Pinpoint the cell where the given text exists, returning its (x, y) midpoint coordinate. 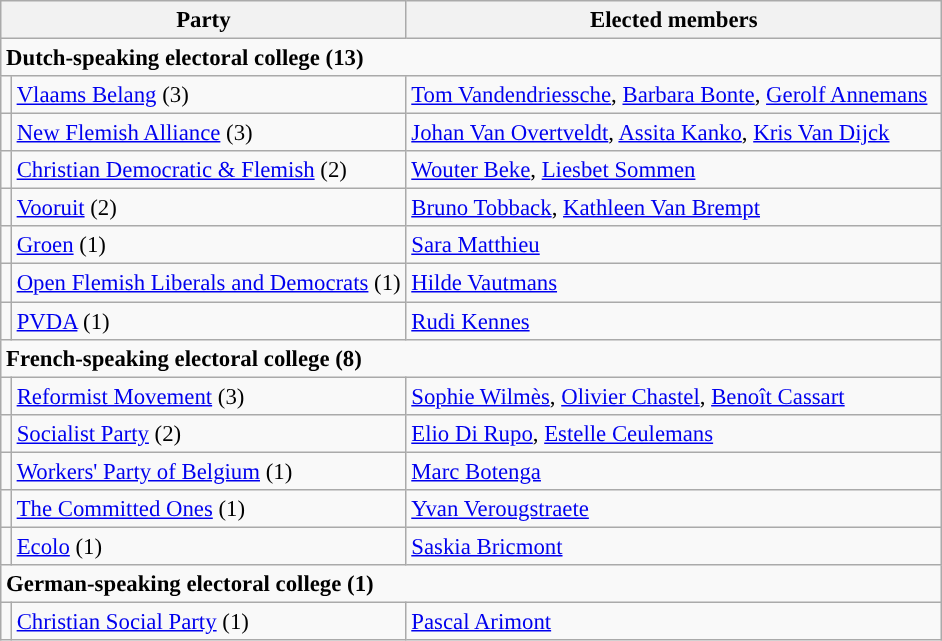
French-speaking electoral college (8) (472, 358)
Socialist Party (2) (208, 433)
Wouter Beke, Liesbet Sommen (674, 170)
Open Flemish Liberals and Democrats (1) (208, 283)
Sophie Wilmès, Olivier Chastel, Benoît Cassart (674, 396)
Pascal Arimont (674, 621)
Hilde Vautmans (674, 283)
Christian Social Party (1) (208, 621)
New Flemish Alliance (3) (208, 133)
Bruno Tobback, Kathleen Van Brempt (674, 208)
Vooruit (2) (208, 208)
Rudi Kennes (674, 321)
Elio Di Rupo, Estelle Ceulemans (674, 433)
Reformist Movement (3) (208, 396)
German-speaking electoral college (1) (472, 584)
Marc Botenga (674, 471)
Saskia Bricmont (674, 546)
Tom Vandendriessche, Barbara Bonte, Gerolf Annemans (674, 95)
Vlaams Belang (3) (208, 95)
Groen (1) (208, 245)
Yvan Verougstraete (674, 509)
Ecolo (1) (208, 546)
Christian Democratic & Flemish (2) (208, 170)
Elected members (674, 20)
Workers' Party of Belgium (1) (208, 471)
Dutch-speaking electoral college (13) (472, 58)
PVDA (1) (208, 321)
Sara Matthieu (674, 245)
Johan Van Overtveldt, Assita Kanko, Kris Van Dijck (674, 133)
The Committed Ones (1) (208, 509)
Party (204, 20)
